For the text-containing cell, return its midpoint in (X, Y) coordinate format. 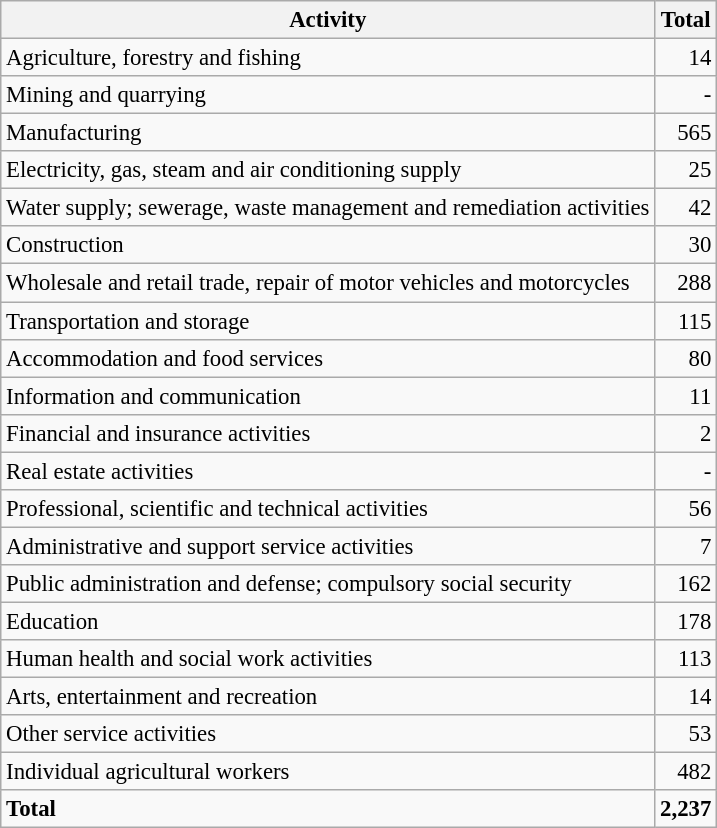
482 (686, 772)
162 (686, 584)
Accommodation and food services (328, 358)
Manufacturing (328, 133)
53 (686, 734)
2 (686, 433)
178 (686, 621)
Agriculture, forestry and fishing (328, 58)
80 (686, 358)
Financial and insurance activities (328, 433)
Mining and quarrying (328, 95)
Activity (328, 20)
Education (328, 621)
25 (686, 170)
565 (686, 133)
Construction (328, 245)
Information and communication (328, 396)
Real estate activities (328, 471)
42 (686, 208)
Professional, scientific and technical activities (328, 509)
113 (686, 659)
Human health and social work activities (328, 659)
Wholesale and retail trade, repair of motor vehicles and motorcycles (328, 283)
56 (686, 509)
Water supply; sewerage, waste management and remediation activities (328, 208)
Transportation and storage (328, 321)
7 (686, 546)
115 (686, 321)
Public administration and defense; compulsory social security (328, 584)
Other service activities (328, 734)
2,237 (686, 809)
Individual agricultural workers (328, 772)
Electricity, gas, steam and air conditioning supply (328, 170)
Administrative and support service activities (328, 546)
Arts, entertainment and recreation (328, 697)
30 (686, 245)
11 (686, 396)
288 (686, 283)
